Detect which cell encompasses the target text, then output its [X, Y] center coordinate. 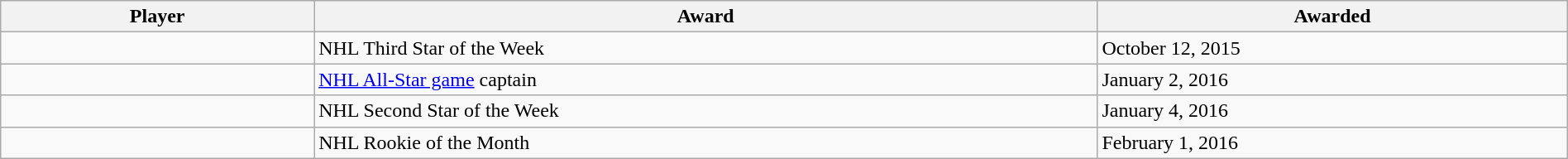
NHL Rookie of the Month [706, 142]
February 1, 2016 [1332, 142]
NHL Second Star of the Week [706, 111]
NHL Third Star of the Week [706, 48]
October 12, 2015 [1332, 48]
January 2, 2016 [1332, 79]
NHL All-Star game captain [706, 79]
Awarded [1332, 17]
Award [706, 17]
January 4, 2016 [1332, 111]
Player [157, 17]
